Capture the cell that displays the provided text and extract its [x, y] central coordinate. 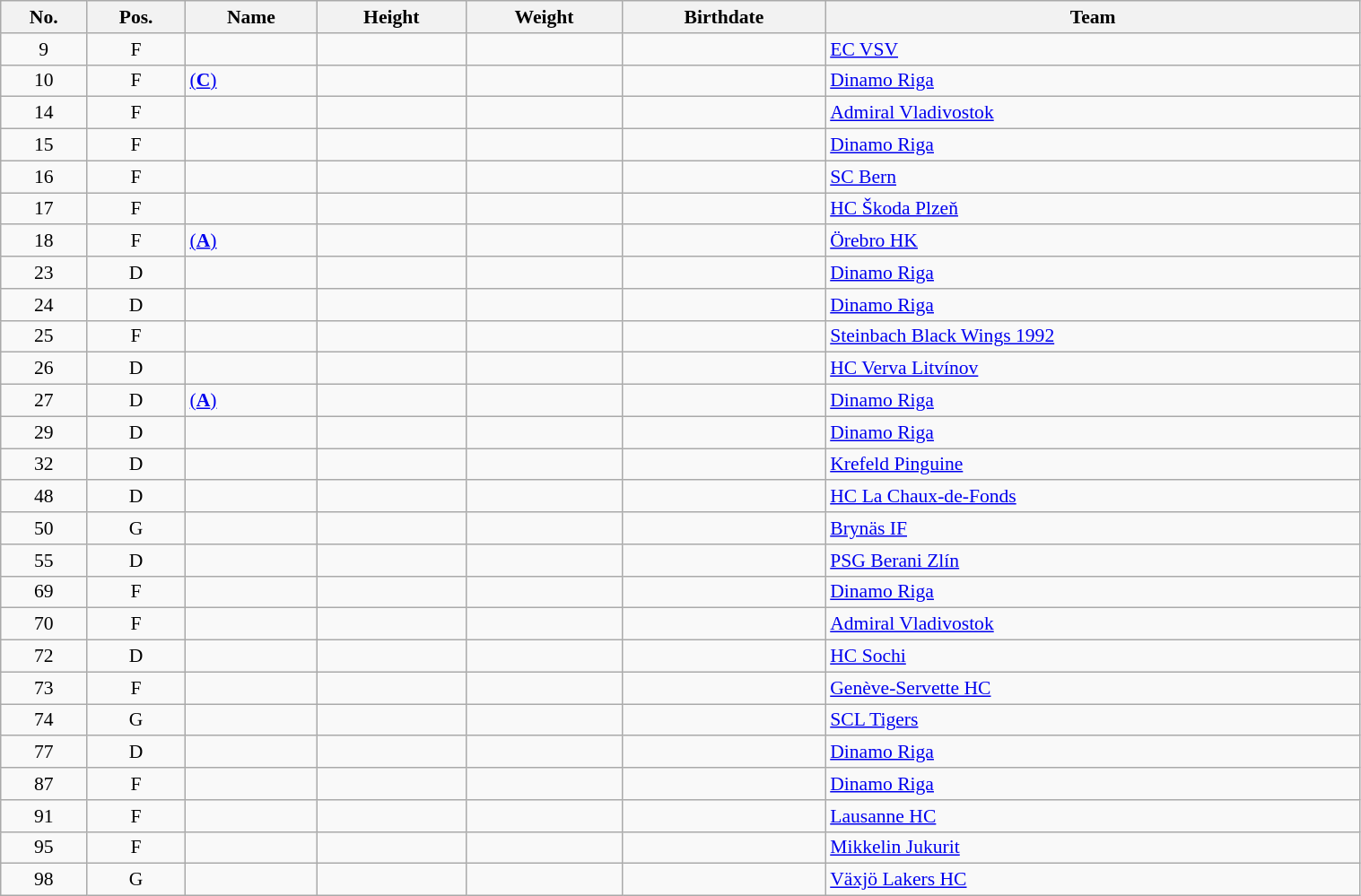
70 [44, 624]
Brynäs IF [1093, 528]
24 [44, 305]
Genève-Servette HC [1093, 688]
27 [44, 401]
Steinbach Black Wings 1992 [1093, 336]
69 [44, 592]
Weight [544, 17]
10 [44, 81]
Name [251, 17]
87 [44, 784]
Birthdate [725, 17]
15 [44, 145]
74 [44, 720]
16 [44, 177]
SC Bern [1093, 177]
Växjö Lakers HC [1093, 880]
29 [44, 432]
72 [44, 657]
50 [44, 528]
No. [44, 17]
55 [44, 561]
14 [44, 113]
17 [44, 209]
25 [44, 336]
98 [44, 880]
23 [44, 273]
HC Verva Litvínov [1093, 369]
32 [44, 465]
77 [44, 752]
EC VSV [1093, 49]
9 [44, 49]
(C) [251, 81]
HC Sochi [1093, 657]
73 [44, 688]
48 [44, 497]
HC La Chaux-de-Fonds [1093, 497]
PSG Berani Zlín [1093, 561]
HC Škoda Plzeň [1093, 209]
Pos. [136, 17]
26 [44, 369]
Team [1093, 17]
91 [44, 816]
95 [44, 848]
Krefeld Pinguine [1093, 465]
Örebro HK [1093, 241]
SCL Tigers [1093, 720]
18 [44, 241]
Height [391, 17]
Mikkelin Jukurit [1093, 848]
Lausanne HC [1093, 816]
